Find where the given text appears and provide that cell's center as [x, y] coordinate. 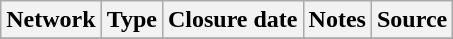
Type [132, 20]
Network [51, 20]
Notes [337, 20]
Source [412, 20]
Closure date [232, 20]
